For the text-containing cell, return its midpoint in (x, y) coordinate format. 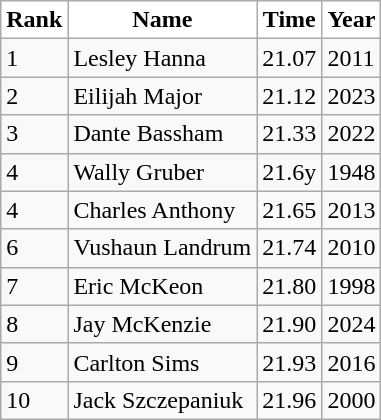
2010 (352, 248)
21.6y (290, 172)
2013 (352, 210)
2023 (352, 96)
21.33 (290, 134)
2024 (352, 324)
6 (34, 248)
2022 (352, 134)
21.96 (290, 400)
21.90 (290, 324)
7 (34, 286)
Charles Anthony (162, 210)
21.74 (290, 248)
1948 (352, 172)
2011 (352, 58)
8 (34, 324)
21.07 (290, 58)
2016 (352, 362)
Dante Bassham (162, 134)
21.12 (290, 96)
9 (34, 362)
Jay McKenzie (162, 324)
1 (34, 58)
21.80 (290, 286)
21.93 (290, 362)
Time (290, 20)
1998 (352, 286)
Vushaun Landrum (162, 248)
Year (352, 20)
3 (34, 134)
Name (162, 20)
2 (34, 96)
Lesley Hanna (162, 58)
Rank (34, 20)
Jack Szczepaniuk (162, 400)
2000 (352, 400)
Eilijah Major (162, 96)
10 (34, 400)
21.65 (290, 210)
Eric McKeon (162, 286)
Wally Gruber (162, 172)
Carlton Sims (162, 362)
